Identify which cell holds the provided text, then report its (X, Y) central coordinate. 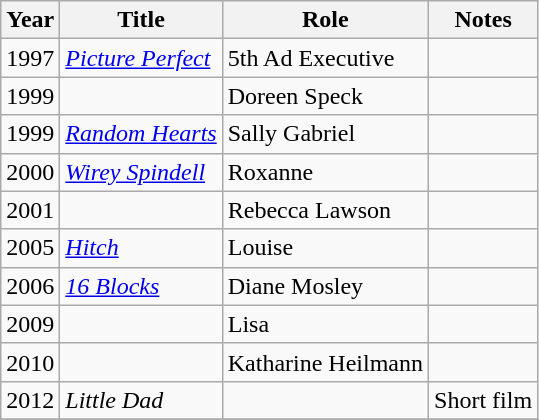
Notes (484, 20)
2006 (30, 286)
2000 (30, 172)
Short film (484, 400)
5th Ad Executive (325, 58)
Rebecca Lawson (325, 210)
2009 (30, 324)
2010 (30, 362)
Random Hearts (141, 134)
Louise (325, 248)
Title (141, 20)
Doreen Speck (325, 96)
2001 (30, 210)
2005 (30, 248)
Sally Gabriel (325, 134)
1997 (30, 58)
2012 (30, 400)
Hitch (141, 248)
Wirey Spindell (141, 172)
Lisa (325, 324)
Katharine Heilmann (325, 362)
Little Dad (141, 400)
Diane Mosley (325, 286)
Year (30, 20)
Roxanne (325, 172)
Role (325, 20)
16 Blocks (141, 286)
Picture Perfect (141, 58)
